Search for the cell housing the specified text and yield its (X, Y) center coordinate. 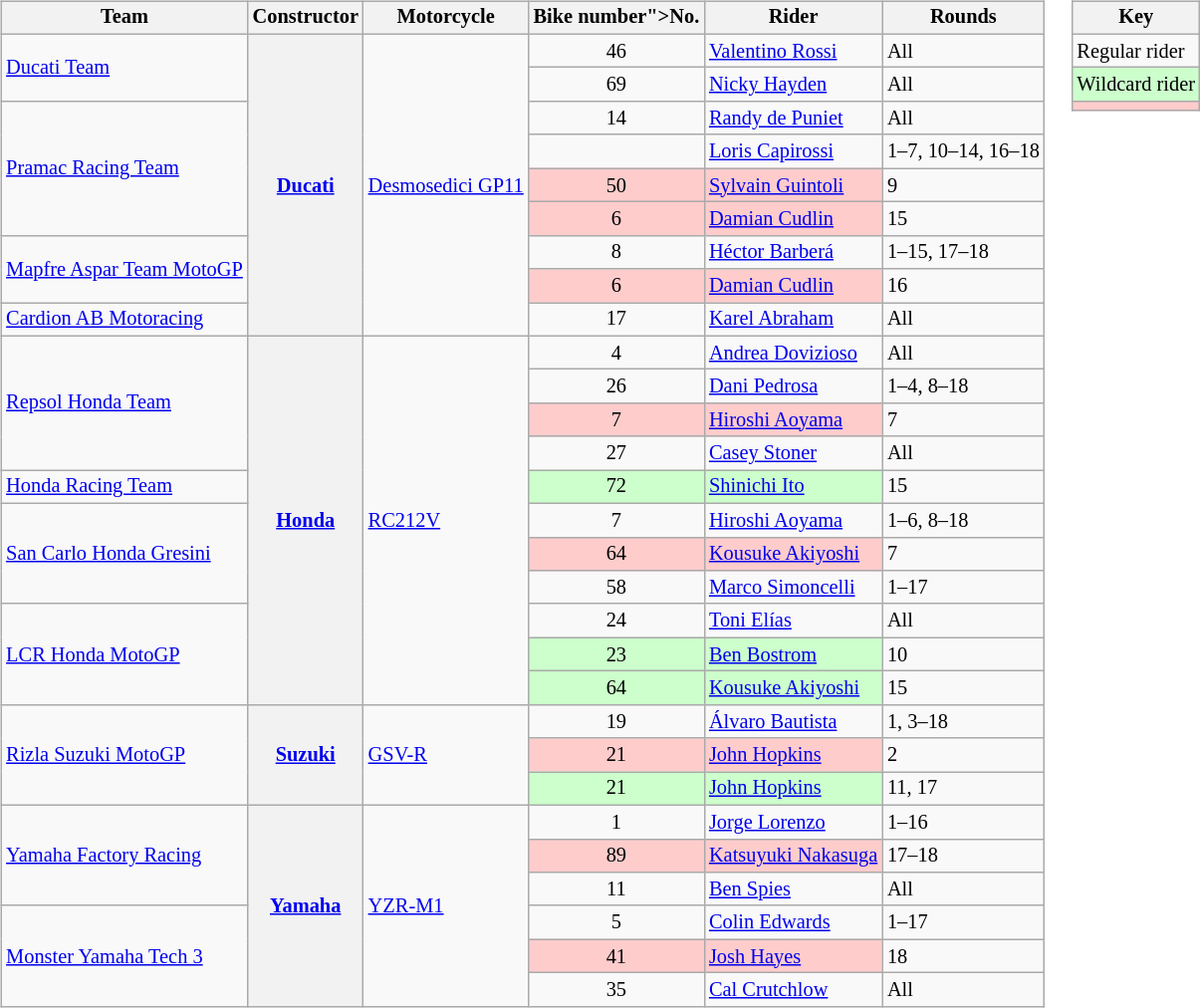
1–4, 8–18 (964, 386)
Valentino Rossi (793, 51)
Randy de Puniet (793, 119)
69 (616, 85)
1 (616, 822)
Rounds (964, 18)
27 (616, 453)
72 (616, 487)
89 (616, 856)
1, 3–18 (964, 721)
Dani Pedrosa (793, 386)
41 (616, 956)
50 (616, 185)
Bike number">No. (616, 18)
Álvaro Bautista (793, 721)
1–16 (964, 822)
Casey Stoner (793, 453)
Constructor (306, 18)
Motorcycle (446, 18)
23 (616, 654)
Repsol Honda Team (123, 402)
17–18 (964, 856)
Rizla Suzuki MotoGP (123, 755)
Cal Crutchlow (793, 990)
9 (964, 185)
Mapfre Aspar Team MotoGP (123, 269)
26 (616, 386)
Team (123, 18)
Toni Elías (793, 621)
Marco Simoncelli (793, 588)
1–15, 17–18 (964, 252)
Loris Capirossi (793, 151)
11 (616, 889)
35 (616, 990)
Cardion AB Motoracing (123, 320)
19 (616, 721)
RC212V (446, 520)
Colin Edwards (793, 922)
Yamaha Factory Racing (123, 855)
17 (616, 320)
14 (616, 119)
1–7, 10–14, 16–18 (964, 151)
Nicky Hayden (793, 85)
LCR Honda MotoGP (123, 653)
Suzuki (306, 755)
Ducati (306, 185)
Wildcard rider (1136, 85)
58 (616, 588)
5 (616, 922)
Josh Hayes (793, 956)
11, 17 (964, 789)
Honda (306, 520)
Karel Abraham (793, 320)
Héctor Barberá (793, 252)
1–6, 8–18 (964, 520)
Monster Yamaha Tech 3 (123, 956)
Katsuyuki Nakasuga (793, 856)
18 (964, 956)
Ben Bostrom (793, 654)
16 (964, 286)
2 (964, 755)
Honda Racing Team (123, 487)
Shinichi Ito (793, 487)
Jorge Lorenzo (793, 822)
Regular rider (1136, 51)
Desmosedici GP11 (446, 185)
Pramac Racing Team (123, 169)
8 (616, 252)
10 (964, 654)
Andrea Dovizioso (793, 353)
46 (616, 51)
Yamaha (306, 905)
24 (616, 621)
Sylvain Guintoli (793, 185)
Ducati Team (123, 68)
GSV-R (446, 755)
Rider (793, 18)
4 (616, 353)
San Carlo Honda Gresini (123, 554)
YZR-M1 (446, 905)
Key (1136, 18)
Ben Spies (793, 889)
